Identify which cell holds the provided text, then report its [X, Y] central coordinate. 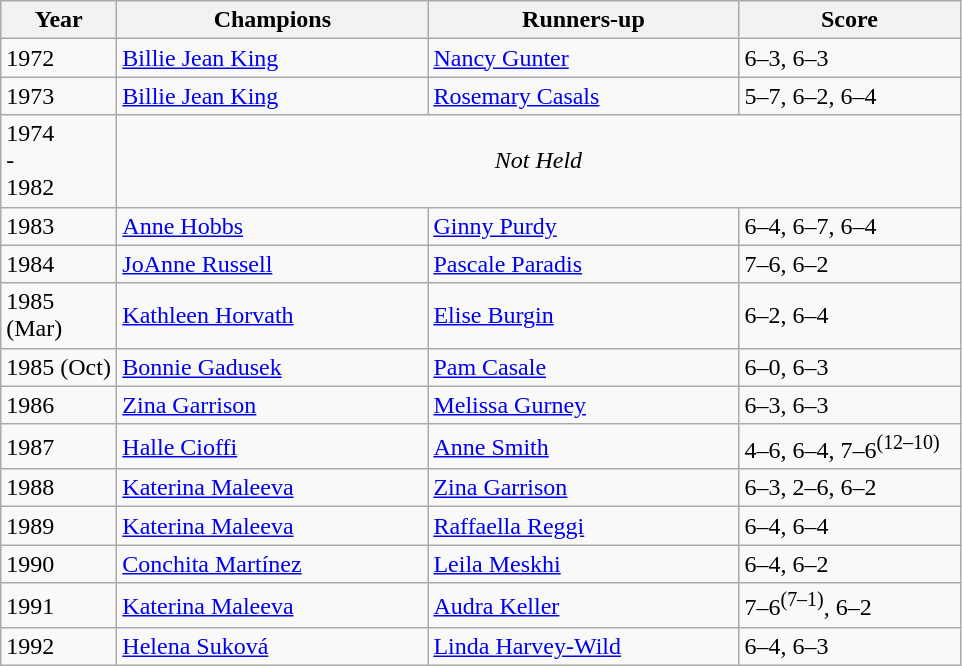
Elise Burgin [584, 316]
1988 [59, 488]
1987 [59, 446]
5–7, 6–2, 6–4 [850, 96]
Linda Harvey-Wild [584, 647]
1985 (Mar) [59, 316]
Melissa Gurney [584, 405]
1992 [59, 647]
Conchita Martínez [272, 564]
1973 [59, 96]
1983 [59, 226]
Leila Meskhi [584, 564]
6–2, 6–4 [850, 316]
6–4, 6–2 [850, 564]
Runners-up [584, 20]
6–4, 6–7, 6–4 [850, 226]
Ginny Purdy [584, 226]
Nancy Gunter [584, 58]
1984 [59, 264]
6–3, 2–6, 6–2 [850, 488]
Pam Casale [584, 367]
Champions [272, 20]
Raffaella Reggi [584, 526]
Year [59, 20]
1974-1982 [59, 161]
Rosemary Casals [584, 96]
6–4, 6–4 [850, 526]
1986 [59, 405]
Pascale Paradis [584, 264]
Score [850, 20]
4–6, 6–4, 7–6(12–10) [850, 446]
Kathleen Horvath [272, 316]
Not Held [538, 161]
Audra Keller [584, 606]
1989 [59, 526]
1985 (Oct) [59, 367]
Helena Suková [272, 647]
Anne Hobbs [272, 226]
6–0, 6–3 [850, 367]
1991 [59, 606]
7–6, 6–2 [850, 264]
1972 [59, 58]
6–4, 6–3 [850, 647]
1990 [59, 564]
Bonnie Gadusek [272, 367]
Anne Smith [584, 446]
JoAnne Russell [272, 264]
Halle Cioffi [272, 446]
7–6(7–1), 6–2 [850, 606]
